Search for the cell housing the specified text and yield its (x, y) center coordinate. 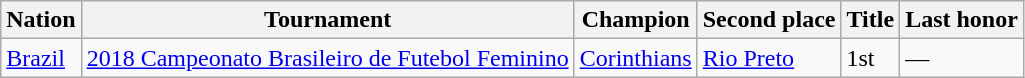
— (962, 58)
1st (870, 58)
Corinthians (636, 58)
Last honor (962, 20)
Champion (636, 20)
Nation (41, 20)
Title (870, 20)
Tournament (328, 20)
Brazil (41, 58)
Second place (769, 20)
2018 Campeonato Brasileiro de Futebol Feminino (328, 58)
Rio Preto (769, 58)
